Search for the cell housing the specified text and yield its [X, Y] center coordinate. 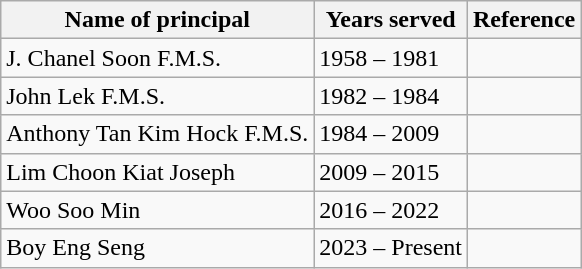
Years served [391, 20]
J. Chanel Soon F.M.S. [158, 58]
2023 – Present [391, 248]
2016 – 2022 [391, 210]
1958 – 1981 [391, 58]
2009 – 2015 [391, 172]
Boy Eng Seng [158, 248]
Lim Choon Kiat Joseph [158, 172]
1982 – 1984 [391, 96]
1984 – 2009 [391, 134]
Anthony Tan Kim Hock F.M.S. [158, 134]
Woo Soo Min [158, 210]
Reference [524, 20]
Name of principal [158, 20]
John Lek F.M.S. [158, 96]
